Search for the cell housing the specified text and yield its (x, y) center coordinate. 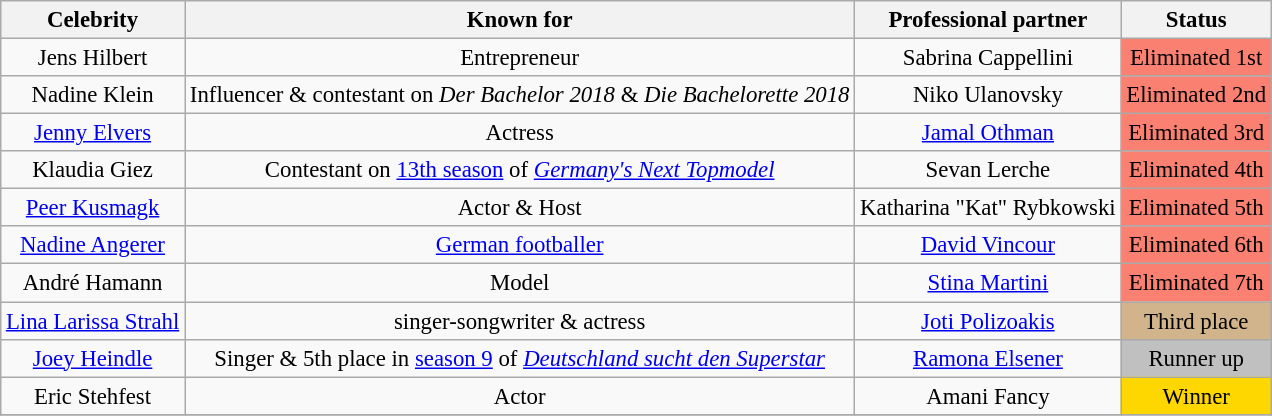
Entrepreneur (520, 57)
Winner (1196, 396)
Nadine Klein (93, 95)
Klaudia Giez (93, 170)
Known for (520, 20)
Eliminated 6th (1196, 245)
Jamal Othman (988, 133)
André Hamann (93, 283)
Jens Hilbert (93, 57)
Status (1196, 20)
Celebrity (93, 20)
Stina Martini (988, 283)
Eliminated 2nd (1196, 95)
Eliminated 7th (1196, 283)
Third place (1196, 321)
Professional partner (988, 20)
Eliminated 3rd (1196, 133)
Eliminated 4th (1196, 170)
Contestant on 13th season of Germany's Next Topmodel (520, 170)
Niko Ulanovsky (988, 95)
Peer Kusmagk (93, 208)
Nadine Angerer (93, 245)
Ramona Elsener (988, 358)
Katharina "Kat" Rybkowski (988, 208)
Actress (520, 133)
Joti Polizoakis (988, 321)
Sabrina Cappellini (988, 57)
Eric Stehfest (93, 396)
German footballer (520, 245)
Sevan Lerche (988, 170)
Eliminated 1st (1196, 57)
Jenny Elvers (93, 133)
Eliminated 5th (1196, 208)
David Vincour (988, 245)
Amani Fancy (988, 396)
Joey Heindle (93, 358)
Influencer & contestant on Der Bachelor 2018 & Die Bachelorette 2018 (520, 95)
singer-songwriter & actress (520, 321)
Actor (520, 396)
Singer & 5th place in season 9 of Deutschland sucht den Superstar (520, 358)
Runner up (1196, 358)
Model (520, 283)
Actor & Host (520, 208)
Lina Larissa Strahl (93, 321)
